Return the [X, Y] coordinate for the center point of the cell that contains the specified text.  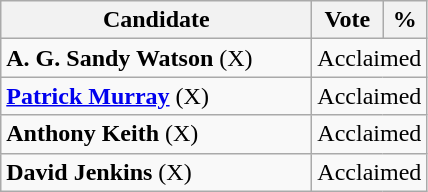
Patrick Murray (X) [156, 96]
Vote [348, 20]
A. G. Sandy Watson (X) [156, 58]
Candidate [156, 20]
David Jenkins (X) [156, 172]
% [405, 20]
Anthony Keith (X) [156, 134]
